Locate the cell with the specified text and output its [X, Y] center coordinate. 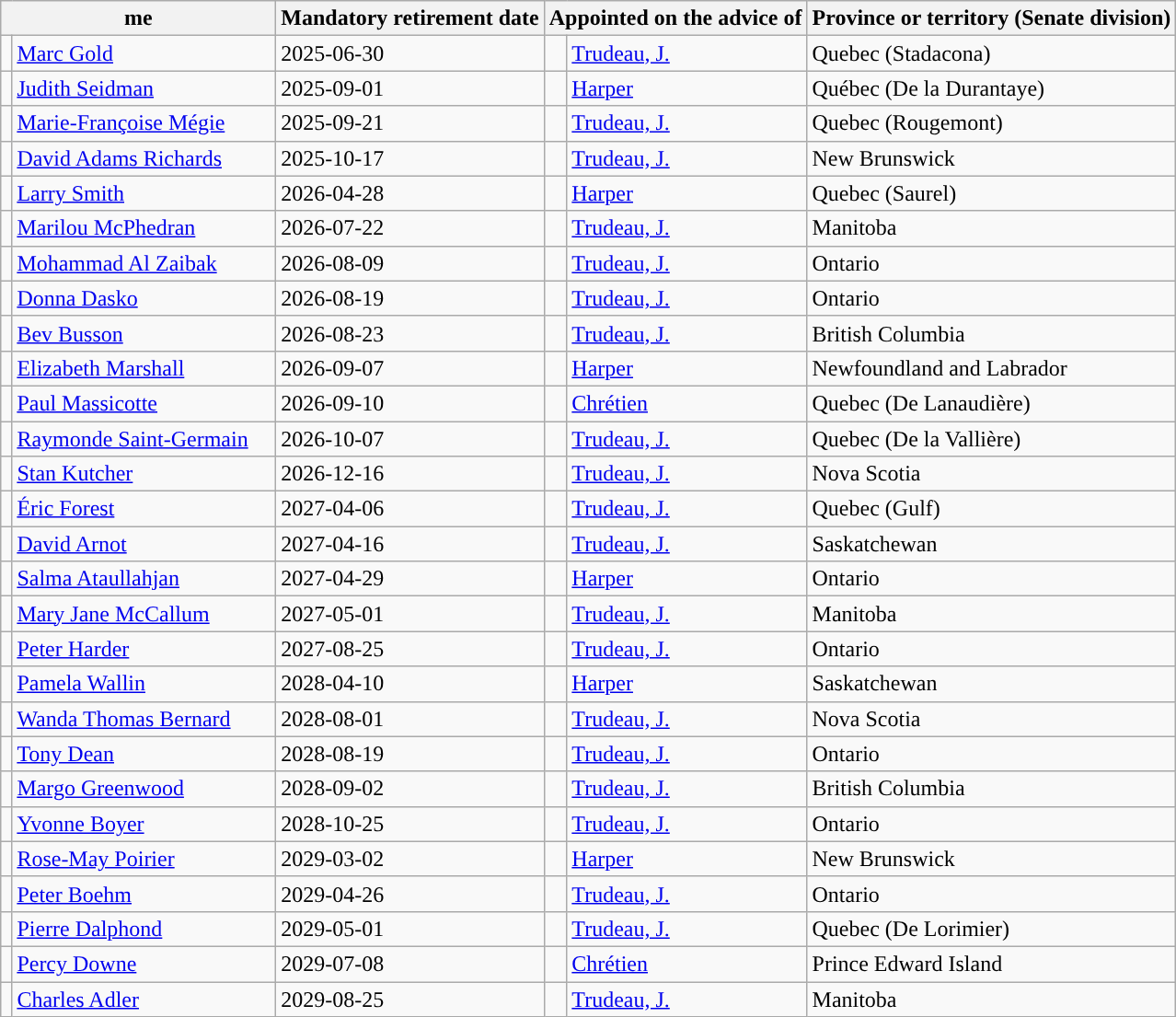
Donna Dasko [144, 298]
Quebec (De Lorimier) [992, 929]
Pamela Wallin [144, 684]
2028-10-25 [410, 824]
David Arnot [144, 544]
Stan Kutcher [144, 474]
2028-08-01 [410, 719]
Mandatory retirement date [410, 18]
2026-08-09 [410, 263]
Quebec (De Lanaudière) [992, 403]
2026-07-22 [410, 228]
Pierre Dalphond [144, 929]
2026-09-10 [410, 403]
Appointed on the advice of [675, 18]
2029-05-01 [410, 929]
2025-06-30 [410, 53]
Charles Adler [144, 999]
2029-04-26 [410, 894]
Quebec (Rougemont) [992, 123]
Paul Massicotte [144, 403]
Wanda Thomas Bernard [144, 719]
Prince Edward Island [992, 964]
Province or territory (Senate division) [992, 18]
Salma Ataullahjan [144, 579]
Bev Busson [144, 333]
Yvonne Boyer [144, 824]
Percy Downe [144, 964]
Marie-Françoise Mégie [144, 123]
Mohammad Al Zaibak [144, 263]
Québec (De la Durantaye) [992, 88]
me [138, 18]
2027-04-16 [410, 544]
2029-07-08 [410, 964]
2028-04-10 [410, 684]
Judith Seidman [144, 88]
2026-10-07 [410, 439]
2026-04-28 [410, 193]
2027-04-29 [410, 579]
2028-08-19 [410, 754]
David Adams Richards [144, 158]
Raymonde Saint-Germain [144, 439]
2027-04-06 [410, 509]
2028-09-02 [410, 789]
Quebec (Saurel) [992, 193]
2026-12-16 [410, 474]
Elizabeth Marshall [144, 368]
Marilou McPhedran [144, 228]
Mary Jane McCallum [144, 614]
2027-05-01 [410, 614]
Quebec (Stadacona) [992, 53]
2029-08-25 [410, 999]
2029-03-02 [410, 859]
2025-10-17 [410, 158]
Peter Boehm [144, 894]
2025-09-01 [410, 88]
2025-09-21 [410, 123]
2026-08-19 [410, 298]
Tony Dean [144, 754]
Éric Forest [144, 509]
Peter Harder [144, 649]
Larry Smith [144, 193]
2026-08-23 [410, 333]
2026-09-07 [410, 368]
2027-08-25 [410, 649]
Margo Greenwood [144, 789]
Newfoundland and Labrador [992, 368]
Quebec (Gulf) [992, 509]
Rose-May Poirier [144, 859]
Quebec (De la Vallière) [992, 439]
Marc Gold [144, 53]
